Determine the [x, y] coordinate at the center of the cell enclosing the given text.  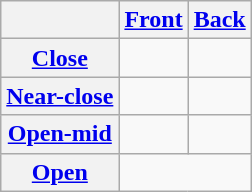
Back [220, 20]
Close [60, 58]
Open-mid [60, 134]
Near-close [60, 96]
Open [60, 172]
Front [154, 20]
